Extract the (x, y) coordinate from the center of the cell holding the provided text.  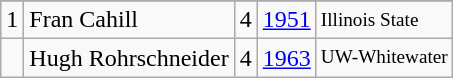
Hugh Rohrschneider (129, 58)
1 (12, 20)
Fran Cahill (129, 20)
1951 (286, 20)
UW-Whitewater (384, 58)
1963 (286, 58)
Illinois State (384, 20)
